Locate the cell with the specified text and output its [x, y] center coordinate. 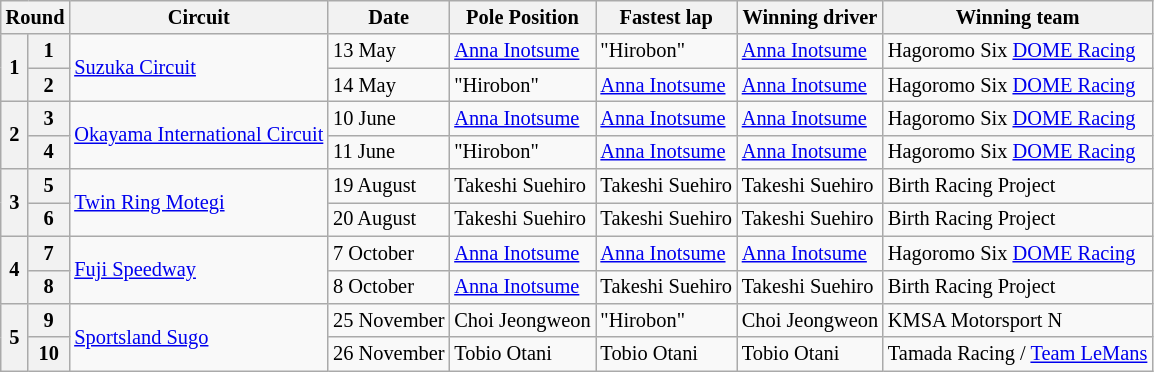
13 May [388, 51]
20 August [388, 219]
KMSA Motorsport N [1018, 320]
25 November [388, 320]
7 October [388, 253]
8 [48, 287]
Winning team [1018, 17]
8 October [388, 287]
9 [48, 320]
7 [48, 253]
Round [36, 17]
Date [388, 17]
Fastest lap [666, 17]
Okayama International Circuit [198, 134]
Pole Position [522, 17]
Tamada Racing / Team LeMans [1018, 354]
Circuit [198, 17]
Twin Ring Motegi [198, 202]
Suzuka Circuit [198, 68]
26 November [388, 354]
19 August [388, 186]
11 June [388, 152]
Fuji Speedway [198, 270]
10 June [388, 118]
Winning driver [810, 17]
10 [48, 354]
6 [48, 219]
14 May [388, 85]
Sportsland Sugo [198, 336]
